Search for the cell housing the specified text and yield its [x, y] center coordinate. 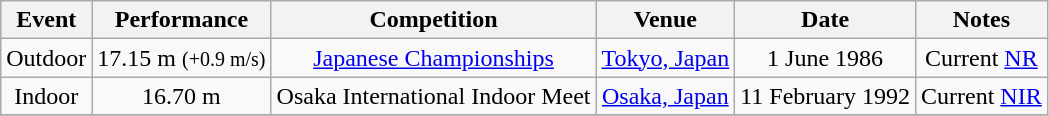
Notes [982, 20]
11 February 1992 [826, 96]
Outdoor [46, 58]
Indoor [46, 96]
Event [46, 20]
1 June 1986 [826, 58]
Current NR [982, 58]
Date [826, 20]
Osaka International Indoor Meet [434, 96]
Tokyo, Japan [666, 58]
17.15 m (+0.9 m/s) [182, 58]
16.70 m [182, 96]
Performance [182, 20]
Venue [666, 20]
Current NIR [982, 96]
Competition [434, 20]
Osaka, Japan [666, 96]
Japanese Championships [434, 58]
